Detect which cell encompasses the target text, then output its (x, y) center coordinate. 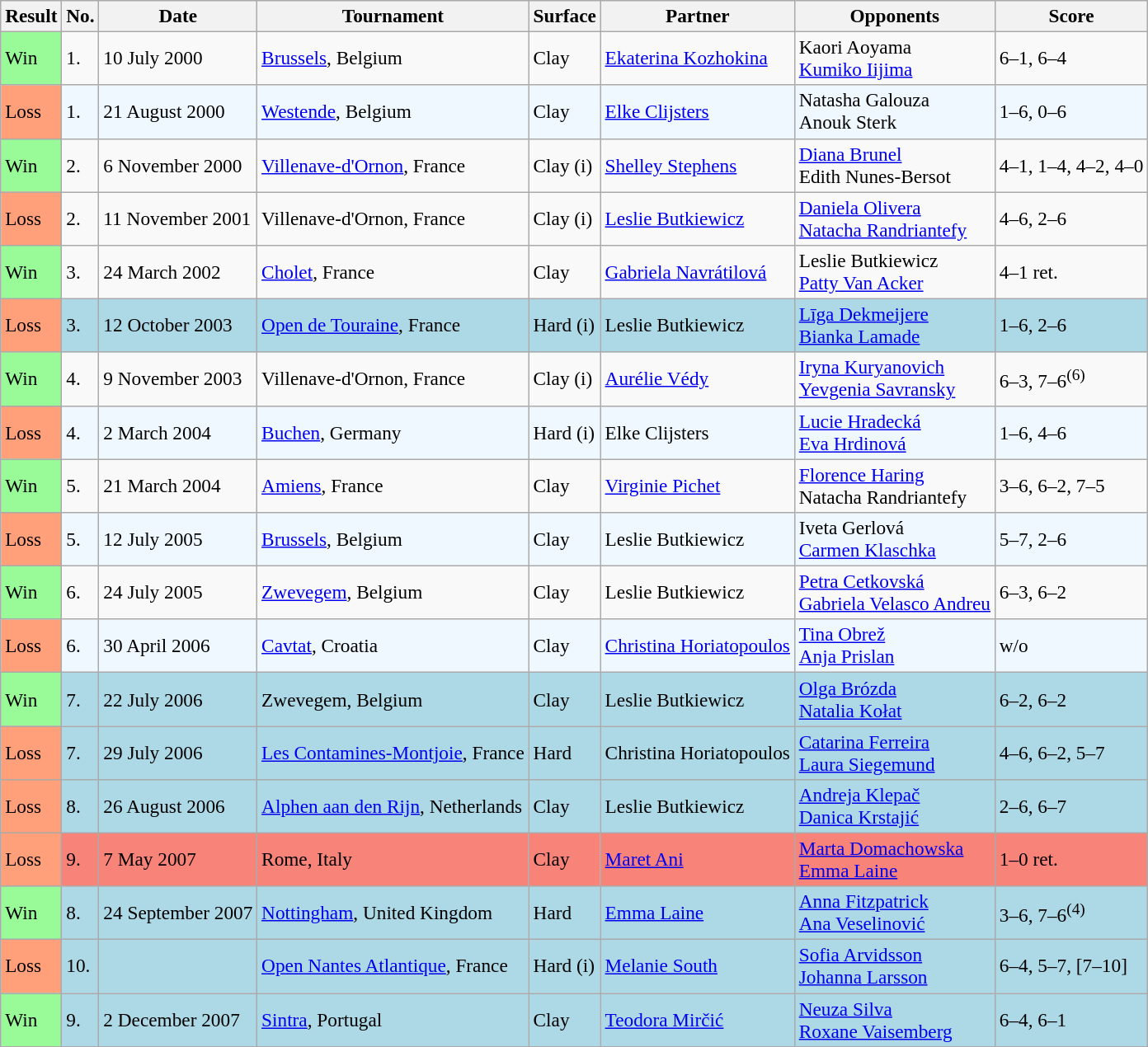
Tina Obrež Anja Prislan (894, 646)
Neuza Silva Roxane Vaisemberg (894, 1019)
Open de Touraine, France (393, 325)
Score (1070, 16)
4–6, 6–2, 5–7 (1070, 752)
6–2, 6–2 (1070, 699)
6–3, 6–2 (1070, 592)
1–0 ret. (1070, 859)
Līga Dekmeijere Bianka Lamade (894, 325)
Petra Cetkovská Gabriela Velasco Andreu (894, 592)
24 July 2005 (178, 592)
21 March 2004 (178, 485)
2 December 2007 (178, 1019)
Partner (698, 16)
Lucie Hradecká Eva Hrdinová (894, 432)
Emma Laine (698, 913)
w/o (1070, 646)
Catarina Ferreira Laura Siegemund (894, 752)
Virginie Pichet (698, 485)
1–6, 2–6 (1070, 325)
6–4, 5–7, [7–10] (1070, 966)
3–6, 6–2, 7–5 (1070, 485)
Ekaterina Kozhokina (698, 58)
Tournament (393, 16)
29 July 2006 (178, 752)
2 March 2004 (178, 432)
Maret Ani (698, 859)
Open Nantes Atlantique, France (393, 966)
Daniela Olivera Natacha Randriantefy (894, 218)
Surface (564, 16)
Florence Haring Natacha Randriantefy (894, 485)
30 April 2006 (178, 646)
Melanie South (698, 966)
Natasha Galouza Anouk Sterk (894, 112)
6 November 2000 (178, 165)
10 July 2000 (178, 58)
24 September 2007 (178, 913)
1–6, 0–6 (1070, 112)
10. (81, 966)
4–1 ret. (1070, 272)
Rome, Italy (393, 859)
Opponents (894, 16)
Westende, Belgium (393, 112)
24 March 2002 (178, 272)
Sofia Arvidsson Johanna Larsson (894, 966)
Buchen, Germany (393, 432)
4–6, 2–6 (1070, 218)
Date (178, 16)
Iveta Gerlová Carmen Klaschka (894, 539)
2–6, 6–7 (1070, 806)
11 November 2001 (178, 218)
21 August 2000 (178, 112)
6–3, 7–6(6) (1070, 379)
Cavtat, Croatia (393, 646)
Iryna Kuryanovich Yevgenia Savransky (894, 379)
12 July 2005 (178, 539)
Diana Brunel Edith Nunes-Bersot (894, 165)
Shelley Stephens (698, 165)
3–6, 7–6(4) (1070, 913)
Marta Domachowska Emma Laine (894, 859)
No. (81, 16)
5–7, 2–6 (1070, 539)
26 August 2006 (178, 806)
6–1, 6–4 (1070, 58)
4–1, 1–4, 4–2, 4–0 (1070, 165)
Leslie Butkiewicz Patty Van Acker (894, 272)
12 October 2003 (178, 325)
Andreja Klepač Danica Krstajić (894, 806)
1–6, 4–6 (1070, 432)
Kaori Aoyama Kumiko Iijima (894, 58)
Les Contamines-Montjoie, France (393, 752)
7 May 2007 (178, 859)
Cholet, France (393, 272)
22 July 2006 (178, 699)
Nottingham, United Kingdom (393, 913)
Alphen aan den Rijn, Netherlands (393, 806)
Teodora Mirčić (698, 1019)
Result (31, 16)
Amiens, France (393, 485)
Olga Brózda Natalia Kołat (894, 699)
Sintra, Portugal (393, 1019)
Aurélie Védy (698, 379)
Gabriela Navrátilová (698, 272)
9 November 2003 (178, 379)
6–4, 6–1 (1070, 1019)
Anna Fitzpatrick Ana Veselinović (894, 913)
